Return [x, y] of the center of cell containing provided text 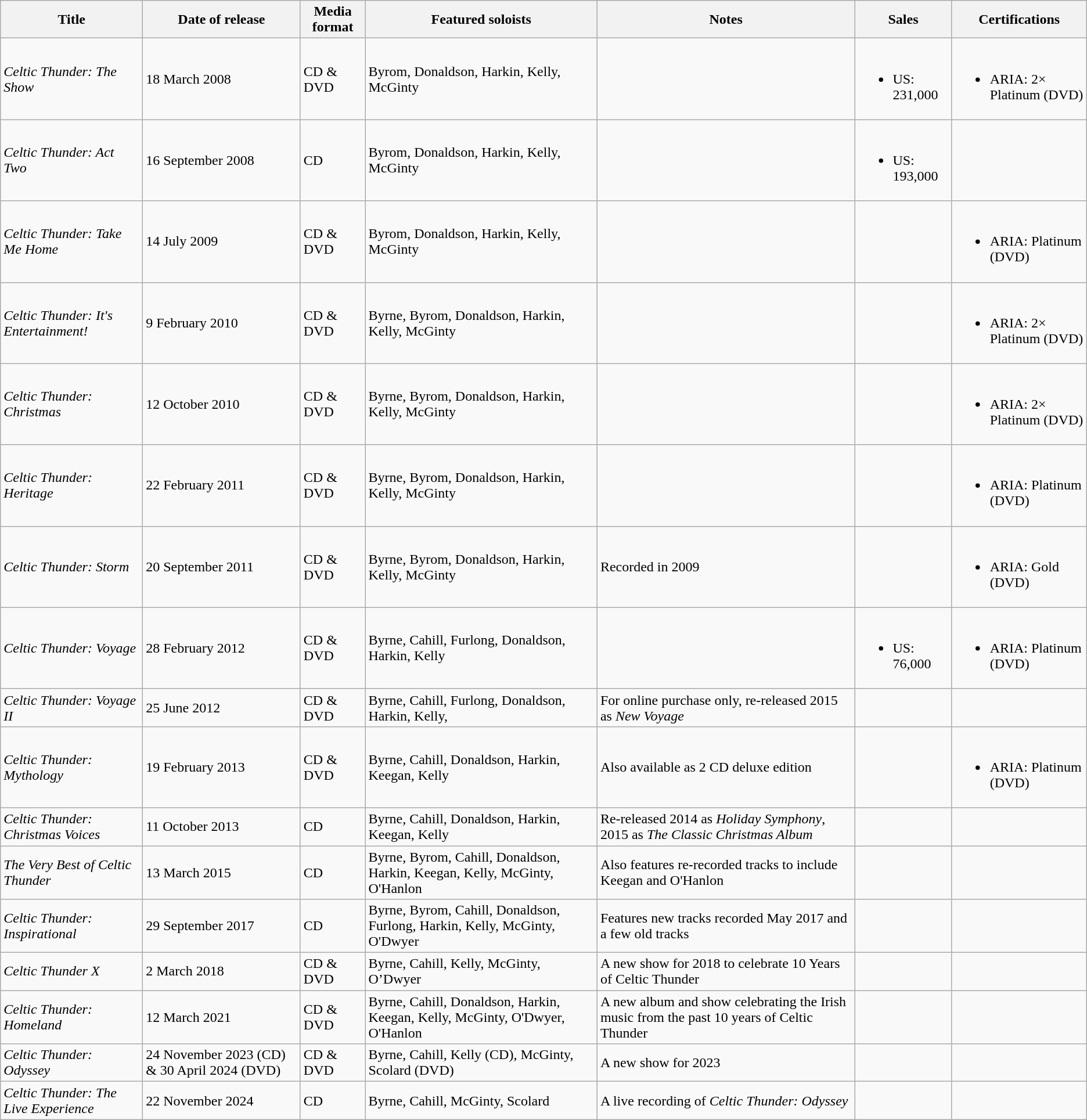
Byrne, Cahill, Furlong, Donaldson, Harkin, Kelly [481, 648]
Byrne, Cahill, McGinty, Scolard [481, 1101]
18 March 2008 [222, 79]
Sales [904, 20]
Byrne, Cahill, Donaldson, Harkin, Keegan, Kelly, McGinty, O'Dwyer, O'Hanlon [481, 1017]
Featured soloists [481, 20]
9 February 2010 [222, 323]
22 November 2024 [222, 1101]
Celtic Thunder: Christmas Voices [72, 827]
2 March 2018 [222, 972]
Byrne, Cahill, Furlong, Donaldson, Harkin, Kelly, [481, 707]
Notes [726, 20]
11 October 2013 [222, 827]
A new show for 2018 to celebrate 10 Years of Celtic Thunder [726, 972]
Celtic Thunder: It's Entertainment! [72, 323]
Celtic Thunder: The Live Experience [72, 1101]
Byrne, Cahill, Kelly (CD), McGinty, Scolard (DVD) [481, 1063]
The Very Best of Celtic Thunder [72, 872]
US: 193,000 [904, 160]
Celtic Thunder: Voyage II [72, 707]
16 September 2008 [222, 160]
Celtic Thunder: Storm [72, 567]
29 September 2017 [222, 926]
For online purchase only, re-released 2015 as New Voyage [726, 707]
Also available as 2 CD deluxe edition [726, 767]
Byrne, Byrom, Cahill, Donaldson, Furlong, Harkin, Kelly, McGinty, O'Dwyer [481, 926]
Celtic Thunder: Take Me Home [72, 242]
Byrne, Byrom, Cahill, Donaldson, Harkin, Keegan, Kelly, McGinty, O'Hanlon [481, 872]
Byrne, Cahill, Kelly, McGinty, O’Dwyer [481, 972]
Celtic Thunder: Inspirational [72, 926]
19 February 2013 [222, 767]
Celtic Thunder: Act Two [72, 160]
Celtic Thunder X [72, 972]
A new show for 2023 [726, 1063]
A new album and show celebrating the Irish music from the past 10 years of Celtic Thunder [726, 1017]
14 July 2009 [222, 242]
Certifications [1019, 20]
20 September 2011 [222, 567]
Date of release [222, 20]
24 November 2023 (CD) & 30 April 2024 (DVD) [222, 1063]
Re-released 2014 as Holiday Symphony, 2015 as The Classic Christmas Album [726, 827]
12 March 2021 [222, 1017]
Also features re-recorded tracks to include Keegan and O'Hanlon [726, 872]
Celtic Thunder: Heritage [72, 485]
Celtic Thunder: Voyage [72, 648]
US: 231,000 [904, 79]
ARIA: Gold (DVD) [1019, 567]
28 February 2012 [222, 648]
US: 76,000 [904, 648]
Media format [333, 20]
13 March 2015 [222, 872]
Celtic Thunder: Odyssey [72, 1063]
Title [72, 20]
25 June 2012 [222, 707]
Celtic Thunder: Mythology [72, 767]
Celtic Thunder: Homeland [72, 1017]
Features new tracks recorded May 2017 and a few old tracks [726, 926]
Celtic Thunder: The Show [72, 79]
A live recording of Celtic Thunder: Odyssey [726, 1101]
Celtic Thunder: Christmas [72, 404]
Recorded in 2009 [726, 567]
22 February 2011 [222, 485]
12 October 2010 [222, 404]
